From the cell containing the given text, extract its center point as [x, y] coordinate. 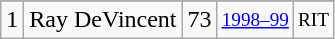
1998–99 [255, 20]
1 [12, 20]
RIT [313, 20]
73 [200, 20]
Ray DeVincent [103, 20]
